Scan for the cell matching the given text and deliver its (X, Y) coordinate at center. 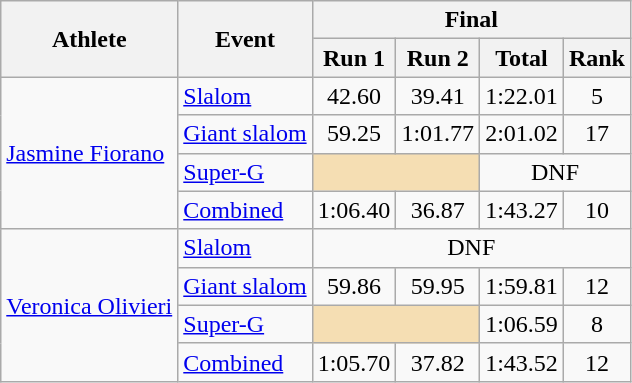
1:06.40 (354, 210)
1:43.27 (522, 210)
1:06.59 (522, 324)
8 (596, 324)
Athlete (90, 39)
1:05.70 (354, 362)
37.82 (438, 362)
5 (596, 96)
59.86 (354, 286)
1:59.81 (522, 286)
39.41 (438, 96)
Jasmine Fiorano (90, 153)
Total (522, 58)
Veronica Olivieri (90, 305)
1:01.77 (438, 134)
59.95 (438, 286)
Final (471, 20)
Event (245, 39)
1:22.01 (522, 96)
36.87 (438, 210)
Run 1 (354, 58)
42.60 (354, 96)
Rank (596, 58)
1:43.52 (522, 362)
59.25 (354, 134)
10 (596, 210)
2:01.02 (522, 134)
17 (596, 134)
Run 2 (438, 58)
